Return (x, y) of the center of cell containing provided text 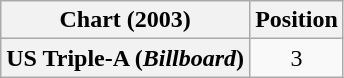
Position (297, 20)
Chart (2003) (126, 20)
3 (297, 58)
US Triple-A (Billboard) (126, 58)
